Scan for the cell matching the given text and deliver its (x, y) coordinate at center. 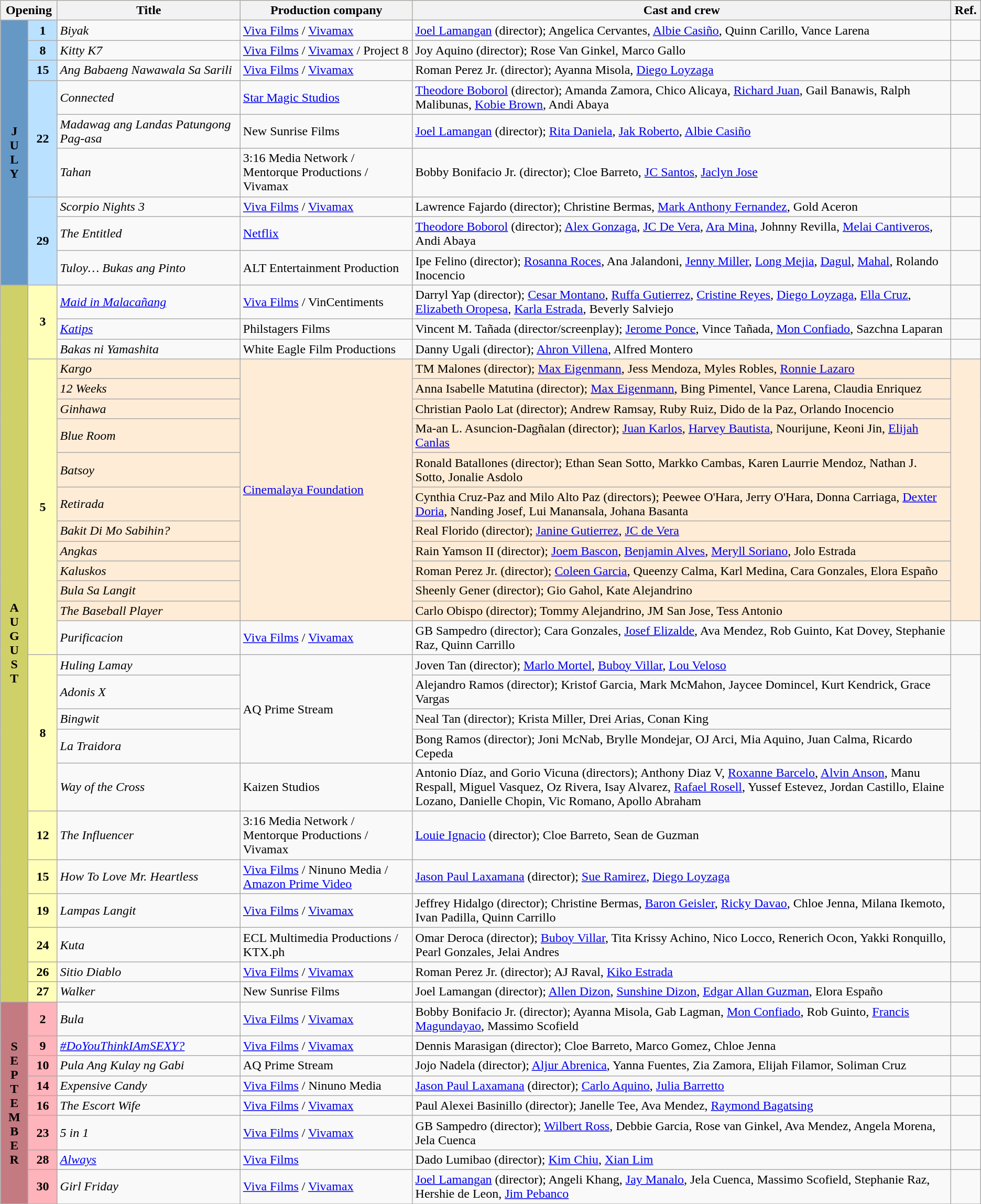
Bakas ni Yamashita (149, 349)
27 (43, 992)
ALT Entertainment Production (326, 267)
Maid in Malacañang (149, 302)
Angkas (149, 551)
Kaizen Studios (326, 787)
Purificacion (149, 637)
Kuta (149, 945)
26 (43, 972)
29 (43, 241)
9 (43, 1046)
16 (43, 1105)
Viva Films / Ninuno Media (326, 1086)
Adonis X (149, 692)
ECL Multimedia Productions / KTX.ph (326, 945)
Dennis Marasigan (director); Cloe Barreto, Marco Gomez, Chloe Jenna (681, 1046)
Opening (29, 10)
Louie Ignacio (director); Cloe Barreto, Sean de Guzman (681, 836)
Connected (149, 97)
Sheenly Gener (director); Gio Gahol, Kate Alejandrino (681, 591)
Lampas Langit (149, 911)
Ang Babaeng Nawawala Sa Sarili (149, 70)
Jeffrey Hidalgo (director); Christine Bermas, Baron Geisler, Ricky Davao, Chloe Jenna, Milana Ikemoto, Ivan Padilla, Quinn Carrillo (681, 911)
Neal Tan (director); Krista Miller, Drei Arias, Conan King (681, 719)
Cast and crew (681, 10)
Blue Room (149, 436)
Jason Paul Laxamana (director); Carlo Aquino, Julia Barretto (681, 1086)
Roman Perez Jr. (director); Coleen Garcia, Queenzy Calma, Karl Medina, Cara Gonzales, Elora Españo (681, 571)
Darryl Yap (director); Cesar Montano, Ruffa Gutierrez, Cristine Reyes, Diego Loyzaga, Ella Cruz, Elizabeth Oropesa, Karla Estrada, Beverly Salviejo (681, 302)
28 (43, 1159)
Scorpio Nights 3 (149, 207)
Madawag ang Landas Patungong Pag-asa (149, 131)
The Influencer (149, 836)
The Escort Wife (149, 1105)
Joven Tan (director); Marlo Mortel, Buboy Villar, Lou Veloso (681, 665)
Kitty K7 (149, 50)
Tahan (149, 172)
Joel Lamangan (director); Angeli Khang, Jay Manalo, Jela Cuenca, Massimo Scofield, Stephanie Raz, Hershie de Leon, Jim Pebanco (681, 1187)
Ma-an L. Asuncion-Dagñalan (director); Juan Karlos, Harvey Bautista, Nourijune, Keoni Jin, Elijah Canlas (681, 436)
Ref. (965, 10)
Anna Isabelle Matutina (director); Max Eigenmann, Bing Pimentel, Vance Larena, Claudia Enriquez (681, 389)
GB Sampedro (director); Wilbert Ross, Debbie Garcia, Rose van Ginkel, Ava Mendez, Angela Morena, Jela Cuenca (681, 1132)
2 (43, 1019)
30 (43, 1187)
1 (43, 30)
#DoYouThinkIAmSEXY? (149, 1046)
Joel Lamangan (director); Angelica Cervantes, Albie Casiño, Quinn Carillo, Vance Larena (681, 30)
Danny Ugali (director); Ahron Villena, Alfred Montero (681, 349)
SEPTEMBER (15, 1103)
24 (43, 945)
Netflix (326, 234)
Bobby Bonifacio Jr. (director); Ayanna Misola, Gab Lagman, Mon Confiado, Rob Guinto, Francis Magundayao, Massimo Scofield (681, 1019)
Viva Films / VinCentiments (326, 302)
JULY (15, 153)
10 (43, 1066)
12 (43, 836)
Girl Friday (149, 1187)
5 in 1 (149, 1132)
Jason Paul Laxamana (director); Sue Ramirez, Diego Loyzaga (681, 876)
Kargo (149, 369)
Paul Alexei Basinillo (director); Janelle Tee, Ava Mendez, Raymond Bagatsing (681, 1105)
Production company (326, 10)
Expensive Candy (149, 1086)
Roman Perez Jr. (director); AJ Raval, Kiko Estrada (681, 972)
19 (43, 911)
Biyak (149, 30)
Bula (149, 1019)
The Entitled (149, 234)
Kaluskos (149, 571)
Alejandro Ramos (director); Kristof Garcia, Mark McMahon, Jaycee Domincel, Kurt Kendrick, Grace Vargas (681, 692)
Way of the Cross (149, 787)
3 (43, 322)
Dado Lumibao (director); Kim Chiu, Xian Lim (681, 1159)
Ipe Felino (director); Rosanna Roces, Ana Jalandoni, Jenny Miller, Long Mejia, Dagul, Mahal, Rolando Inocencio (681, 267)
Bula Sa Langit (149, 591)
Pula Ang Kulay ng Gabi (149, 1066)
Tuloy… Bukas ang Pinto (149, 267)
23 (43, 1132)
Carlo Obispo (director); Tommy Alejandrino, JM San Jose, Tess Antonio (681, 611)
Katips (149, 329)
Joel Lamangan (director); Allen Dizon, Sunshine Dizon, Edgar Allan Guzman, Elora Españo (681, 992)
Theodore Boborol (director); Alex Gonzaga, JC De Vera, Ara Mina, Johnny Revilla, Melai Cantiveros, Andi Abaya (681, 234)
Theodore Boborol (director); Amanda Zamora, Chico Alicaya, Richard Juan, Gail Banawis, Ralph Malibunas, Kobie Brown, Andi Abaya (681, 97)
Title (149, 10)
AUGUST (15, 643)
Star Magic Studios (326, 97)
Bobby Bonifacio Jr. (director); Cloe Barreto, JC Santos, Jaclyn Jose (681, 172)
Viva Films (326, 1159)
Viva Films / Ninuno Media / Amazon Prime Video (326, 876)
GB Sampedro (director); Cara Gonzales, Josef Elizalde, Ava Mendez, Rob Guinto, Kat Dovey, Stephanie Raz, Quinn Carrillo (681, 637)
Christian Paolo Lat (director); Andrew Ramsay, Ruby Ruiz, Dido de la Paz, Orlando Inocencio (681, 409)
White Eagle Film Productions (326, 349)
Sitio Diablo (149, 972)
Vincent M. Tañada (director/screenplay); Jerome Ponce, Vince Tañada, Mon Confiado, Sazchna Laparan (681, 329)
La Traidora (149, 745)
Rain Yamson II (director); Joem Bascon, Benjamin Alves, Meryll Soriano, Jolo Estrada (681, 551)
Ginhawa (149, 409)
Walker (149, 992)
The Baseball Player (149, 611)
Ronald Batallones (director); Ethan Sean Sotto, Markko Cambas, Karen Laurrie Mendoz, Nathan J. Sotto, Jonalie Asdolo (681, 470)
Cinemalaya Foundation (326, 490)
Batsoy (149, 470)
Omar Deroca (director); Buboy Villar, Tita Krissy Achino, Nico Locco, Renerich Ocon, Yakki Ronquillo, Pearl Gonzales, Jelai Andres (681, 945)
Bong Ramos (director); Joni McNab, Brylle Mondejar, OJ Arci, Mia Aquino, Juan Calma, Ricardo Cepeda (681, 745)
Huling Lamay (149, 665)
12 Weeks (149, 389)
14 (43, 1086)
5 (43, 507)
Joel Lamangan (director); Rita Daniela, Jak Roberto, Albie Casiño (681, 131)
Lawrence Fajardo (director); Christine Bermas, Mark Anthony Fernandez, Gold Aceron (681, 207)
Joy Aquino (director); Rose Van Ginkel, Marco Gallo (681, 50)
Viva Films / Vivamax / Project 8 (326, 50)
Roman Perez Jr. (director); Ayanna Misola, Diego Loyzaga (681, 70)
Bakit Di Mo Sabihin? (149, 531)
Bingwit (149, 719)
22 (43, 138)
Always (149, 1159)
How To Love Mr. Heartless (149, 876)
Real Florido (director); Janine Gutierrez, JC de Vera (681, 531)
Retirada (149, 504)
Philstagers Films (326, 329)
Jojo Nadela (director); Aljur Abrenica, Yanna Fuentes, Zia Zamora, Elijah Filamor, Soliman Cruz (681, 1066)
TM Malones (director); Max Eigenmann, Jess Mendoza, Myles Robles, Ronnie Lazaro (681, 369)
